Return the (x, y) coordinate for the center point of the cell that contains the specified text.  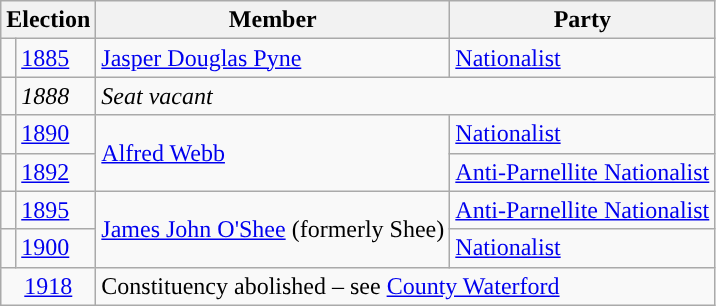
Member (273, 20)
1892 (56, 172)
1885 (56, 58)
1900 (56, 248)
Alfred Webb (273, 153)
1918 (48, 286)
Constituency abolished – see County Waterford (406, 286)
James John O'Shee (formerly Shee) (273, 229)
Party (582, 20)
1888 (56, 96)
Election (48, 20)
1890 (56, 134)
1895 (56, 210)
Seat vacant (406, 96)
Jasper Douglas Pyne (273, 58)
